Pinpoint the cell where the given text exists, returning its [x, y] midpoint coordinate. 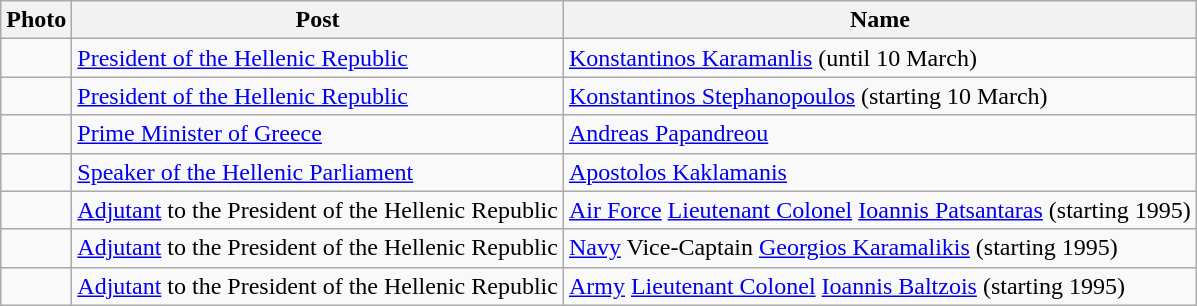
Navy Vice-Captain Georgios Karamalikis (starting 1995) [880, 248]
Post [318, 20]
Photo [36, 20]
Konstantinos Stephanopoulos (starting 10 March) [880, 96]
Apostolos Kaklamanis [880, 172]
Air Force Lieutenant Colonel Ioannis Patsantaras (starting 1995) [880, 210]
Name [880, 20]
Prime Minister of Greece [318, 134]
Andreas Papandreou [880, 134]
Speaker of the Hellenic Parliament [318, 172]
Army Lieutenant Colonel Ioannis Baltzois (starting 1995) [880, 286]
Konstantinos Karamanlis (until 10 March) [880, 58]
